Determine the [X, Y] coordinate at the center of the cell enclosing the given text.  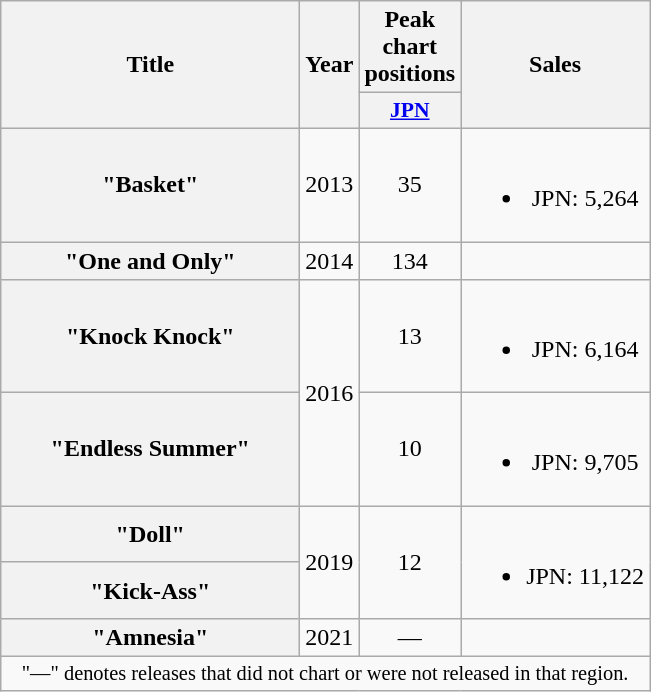
"Knock Knock" [150, 336]
Title [150, 65]
"—" denotes releases that did not chart or were not released in that region. [326, 674]
JPN [410, 111]
JPN: 5,264 [556, 184]
2013 [330, 184]
Sales [556, 65]
"Basket" [150, 184]
10 [410, 450]
2019 [330, 562]
12 [410, 562]
JPN: 11,122 [556, 562]
— [410, 638]
"Doll" [150, 534]
JPN: 6,164 [556, 336]
13 [410, 336]
JPN: 9,705 [556, 450]
134 [410, 261]
"Endless Summer" [150, 450]
"One and Only" [150, 261]
Peak chart positions [410, 47]
2021 [330, 638]
"Kick-Ass" [150, 590]
"Amnesia" [150, 638]
35 [410, 184]
2016 [330, 393]
Year [330, 65]
2014 [330, 261]
